Identify which cell holds the provided text, then report its (X, Y) central coordinate. 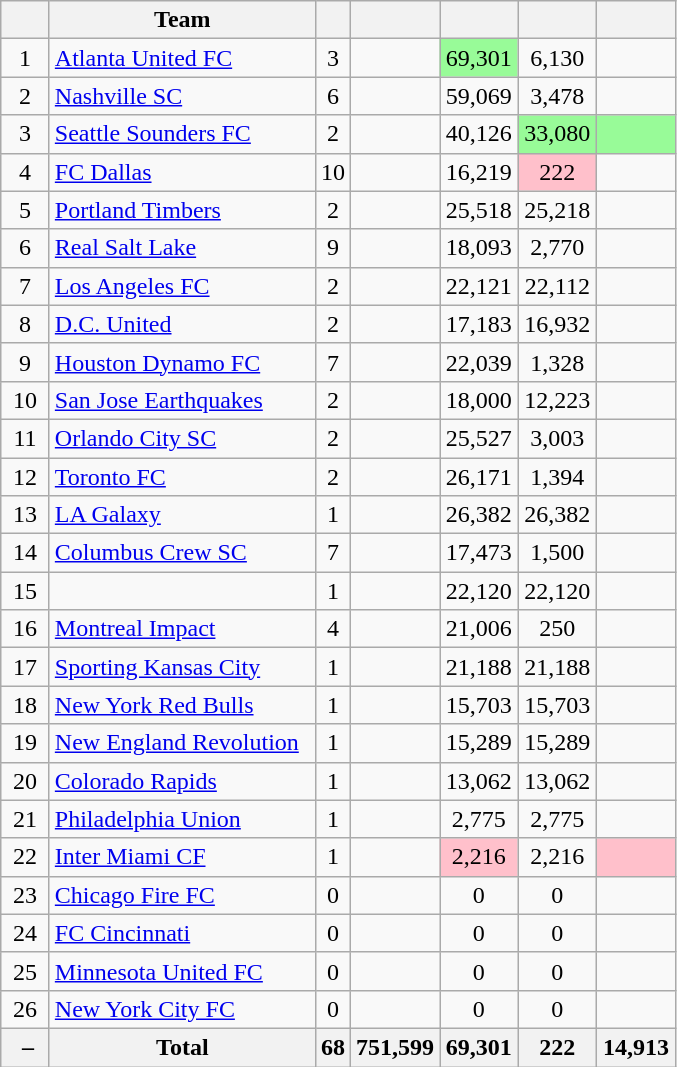
13 (26, 515)
New England Revolution (182, 743)
Colorado Rapids (182, 781)
New York City FC (182, 1009)
21 (26, 819)
16 (26, 629)
751,599 (394, 1047)
40,126 (480, 134)
FC Dallas (182, 172)
FC Cincinnati (182, 933)
12 (26, 477)
Minnesota United FC (182, 971)
Chicago Fire FC (182, 895)
Montreal Impact (182, 629)
68 (332, 1047)
24 (26, 933)
1,500 (558, 553)
16,219 (480, 172)
3,478 (558, 96)
1,394 (558, 477)
18 (26, 705)
26 (26, 1009)
D.C. United (182, 324)
LA Galaxy (182, 515)
Portland Timbers (182, 210)
19 (26, 743)
22,039 (480, 362)
59,069 (480, 96)
11 (26, 438)
6,130 (558, 58)
– (26, 1047)
25,527 (480, 438)
15 (26, 591)
3,003 (558, 438)
22 (26, 857)
16,932 (558, 324)
Inter Miami CF (182, 857)
5 (26, 210)
Philadelphia Union (182, 819)
33,080 (558, 134)
Team (182, 20)
22,112 (558, 286)
Real Salt Lake (182, 248)
Columbus Crew SC (182, 553)
2,770 (558, 248)
23 (26, 895)
26,171 (480, 477)
17 (26, 667)
17,183 (480, 324)
17,473 (480, 553)
20 (26, 781)
22,121 (480, 286)
250 (558, 629)
Seattle Sounders FC (182, 134)
Orlando City SC (182, 438)
8 (26, 324)
San Jose Earthquakes (182, 400)
1,328 (558, 362)
25 (26, 971)
21,006 (480, 629)
Los Angeles FC (182, 286)
14 (26, 553)
18,000 (480, 400)
25,518 (480, 210)
25,218 (558, 210)
12,223 (558, 400)
14,913 (636, 1047)
Atlanta United FC (182, 58)
18,093 (480, 248)
New York Red Bulls (182, 705)
Sporting Kansas City (182, 667)
Nashville SC (182, 96)
Toronto FC (182, 477)
Houston Dynamo FC (182, 362)
Total (182, 1047)
